Scan for the cell matching the given text and deliver its (X, Y) coordinate at center. 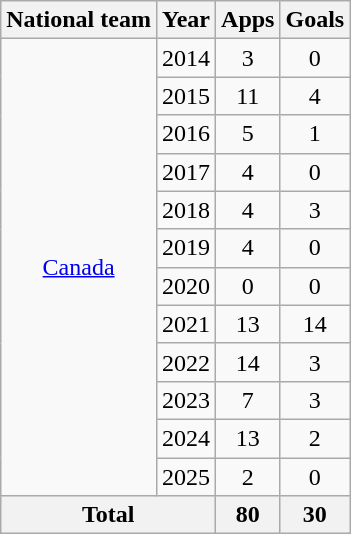
11 (248, 96)
National team (79, 20)
Total (108, 515)
2014 (186, 58)
Goals (315, 20)
2016 (186, 134)
Apps (248, 20)
2017 (186, 172)
2019 (186, 248)
2018 (186, 210)
2025 (186, 477)
1 (315, 134)
30 (315, 515)
Canada (79, 268)
Year (186, 20)
7 (248, 400)
2021 (186, 324)
2015 (186, 96)
2024 (186, 438)
2020 (186, 286)
2022 (186, 362)
80 (248, 515)
2023 (186, 400)
5 (248, 134)
